Scan for the cell matching the given text and deliver its [X, Y] coordinate at center. 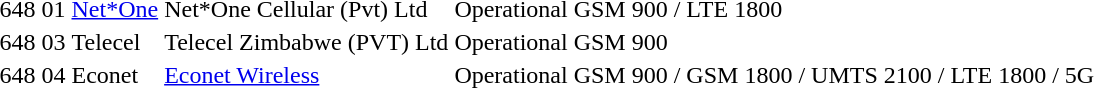
Operational [511, 42]
03 [54, 42]
Telecel Zimbabwe (PVT) Ltd [306, 42]
Telecel [115, 42]
